For the text-containing cell, return its midpoint in [X, Y] coordinate format. 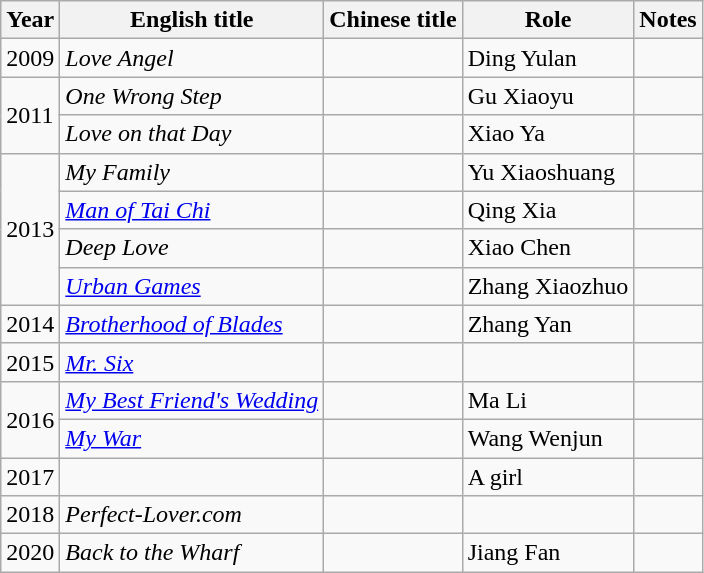
Jiang Fan [548, 553]
2015 [30, 362]
2013 [30, 229]
English title [192, 20]
Mr. Six [192, 362]
Love Angel [192, 58]
2017 [30, 477]
Gu Xiaoyu [548, 96]
Role [548, 20]
2020 [30, 553]
2011 [30, 115]
Year [30, 20]
2018 [30, 515]
Zhang Xiaozhuo [548, 286]
Notes [668, 20]
Love on that Day [192, 134]
My Family [192, 172]
Qing Xia [548, 210]
Urban Games [192, 286]
Brotherhood of Blades [192, 324]
Man of Tai Chi [192, 210]
Chinese title [393, 20]
Wang Wenjun [548, 438]
Zhang Yan [548, 324]
Perfect-Lover.com [192, 515]
Ding Yulan [548, 58]
2016 [30, 419]
My War [192, 438]
Deep Love [192, 248]
Ma Li [548, 400]
One Wrong Step [192, 96]
Back to the Wharf [192, 553]
My Best Friend's Wedding [192, 400]
Xiao Chen [548, 248]
2009 [30, 58]
Xiao Ya [548, 134]
Yu Xiaoshuang [548, 172]
2014 [30, 324]
A girl [548, 477]
